Provide the (X, Y) coordinate of the cell's center where the given text is located.  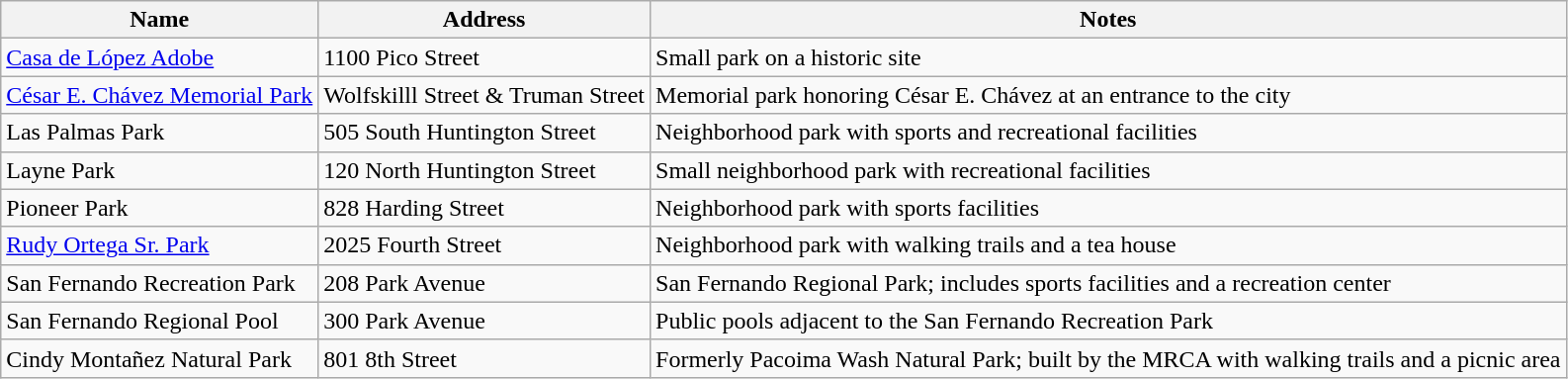
San Fernando Regional Pool (160, 321)
2025 Fourth Street (484, 245)
Neighborhood park with walking trails and a tea house (1109, 245)
Neighborhood park with sports facilities (1109, 208)
Cindy Montañez Natural Park (160, 358)
Casa de López Adobe (160, 57)
César E. Chávez Memorial Park (160, 95)
1100 Pico Street (484, 57)
Las Palmas Park (160, 133)
Small park on a historic site (1109, 57)
208 Park Avenue (484, 283)
Formerly Pacoima Wash Natural Park; built by the MRCA with walking trails and a picnic area (1109, 358)
Pioneer Park (160, 208)
300 Park Avenue (484, 321)
Rudy Ortega Sr. Park (160, 245)
505 South Huntington Street (484, 133)
Wolfskilll Street & Truman Street (484, 95)
Memorial park honoring César E. Chávez at an entrance to the city (1109, 95)
828 Harding Street (484, 208)
801 8th Street (484, 358)
San Fernando Regional Park; includes sports facilities and a recreation center (1109, 283)
120 North Huntington Street (484, 170)
Small neighborhood park with recreational facilities (1109, 170)
Neighborhood park with sports and recreational facilities (1109, 133)
Public pools adjacent to the San Fernando Recreation Park (1109, 321)
Notes (1109, 20)
San Fernando Recreation Park (160, 283)
Address (484, 20)
Name (160, 20)
Layne Park (160, 170)
